Determine the [X, Y] coordinate at the center of the cell enclosing the given text.  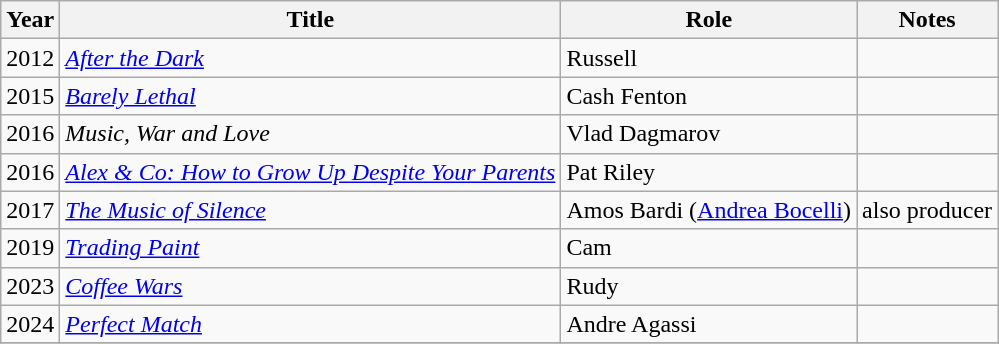
Russell [709, 58]
Amos Bardi (Andrea Bocelli) [709, 210]
2015 [30, 96]
Title [310, 20]
Cash Fenton [709, 96]
After the Dark [310, 58]
Role [709, 20]
Rudy [709, 286]
The Music of Silence [310, 210]
Cam [709, 248]
also producer [928, 210]
2019 [30, 248]
2024 [30, 324]
Notes [928, 20]
Music, War and Love [310, 134]
Coffee Wars [310, 286]
Perfect Match [310, 324]
2017 [30, 210]
Pat Riley [709, 172]
2012 [30, 58]
Barely Lethal [310, 96]
Year [30, 20]
Vlad Dagmarov [709, 134]
Andre Agassi [709, 324]
Alex & Co: How to Grow Up Despite Your Parents [310, 172]
2023 [30, 286]
Trading Paint [310, 248]
